Search for the cell housing the specified text and yield its (X, Y) center coordinate. 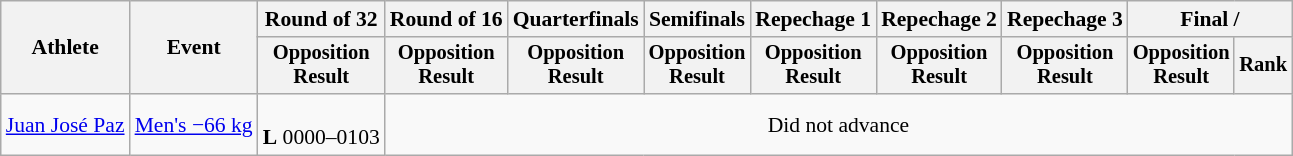
L 0000–0103 (322, 124)
Repechage 2 (939, 19)
Rank (1263, 66)
Did not advance (838, 124)
Semifinals (698, 19)
Round of 32 (322, 19)
Final / (1210, 19)
Juan José Paz (66, 124)
Athlete (66, 48)
Repechage 3 (1065, 19)
Repechage 1 (813, 19)
Men's −66 kg (194, 124)
Round of 16 (446, 19)
Event (194, 48)
Quarterfinals (576, 19)
